Output the [X, Y] coordinate of the center of the cell containing the given text.  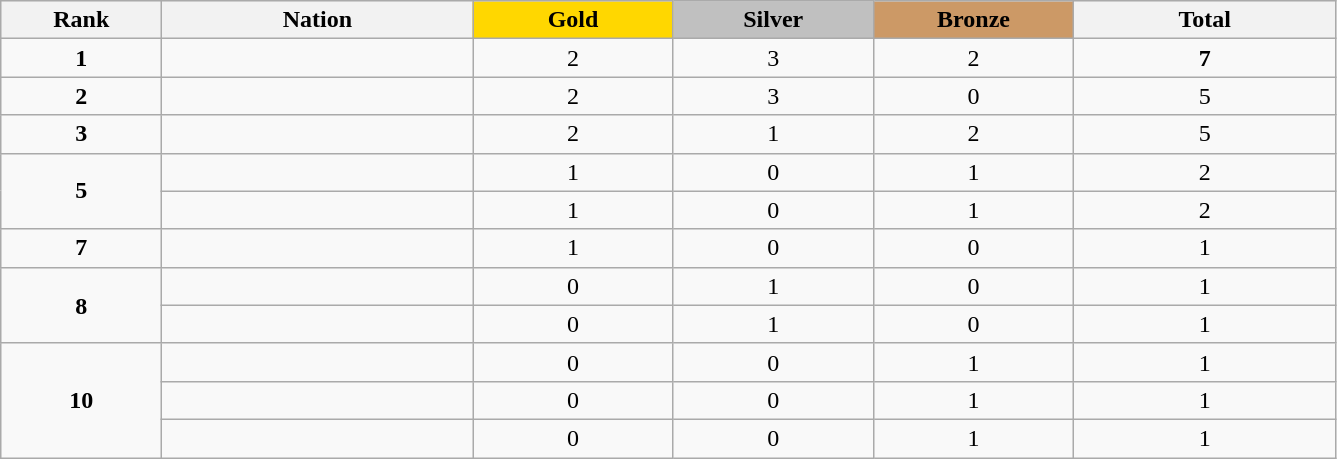
Bronze [973, 20]
Gold [573, 20]
Nation [318, 20]
10 [82, 400]
Total [1205, 20]
Silver [773, 20]
8 [82, 305]
Rank [82, 20]
